Return the (X, Y) coordinate for the center point of the cell that contains the specified text.  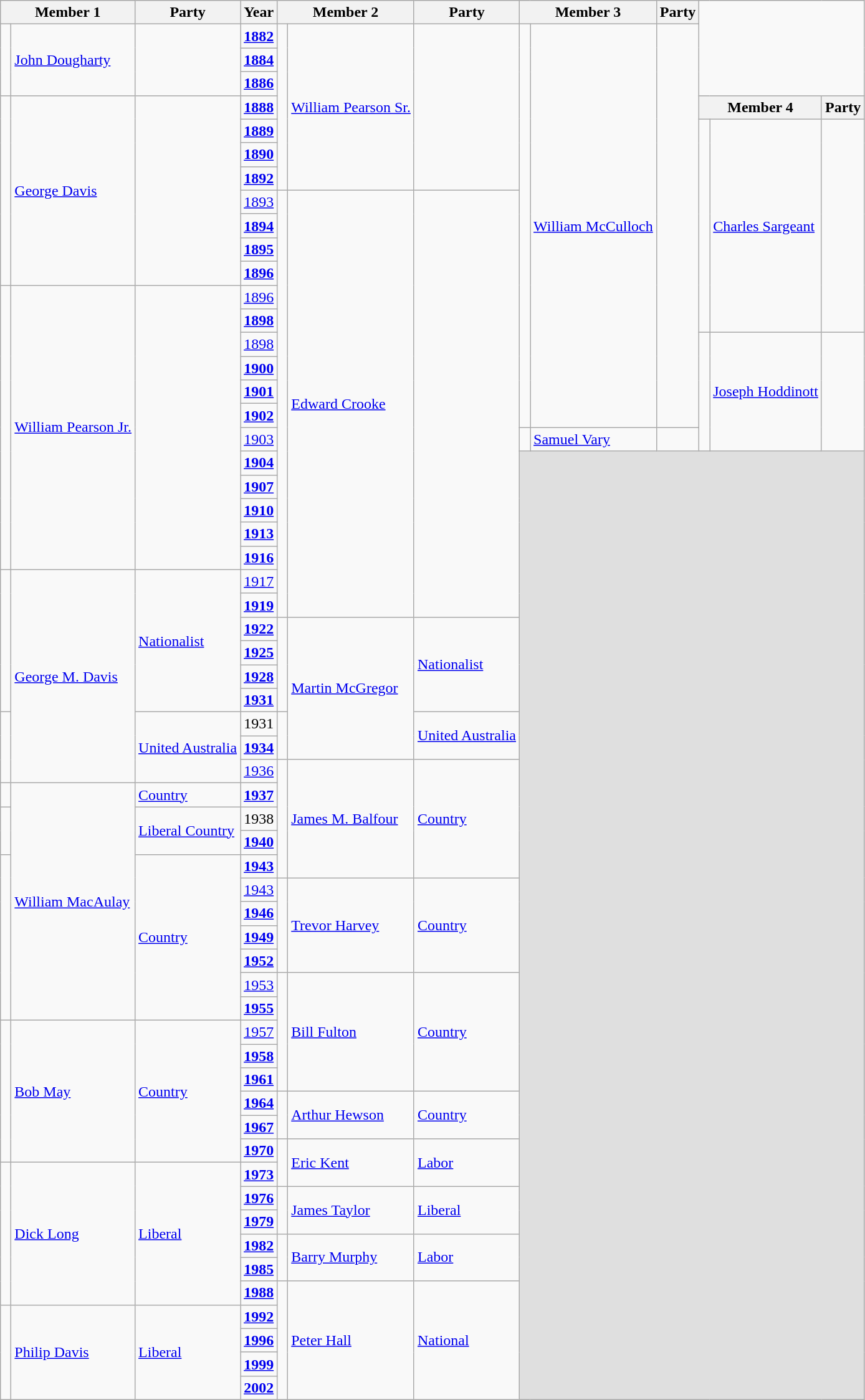
1976 (259, 1198)
1889 (259, 131)
1957 (259, 1032)
Member 3 (588, 12)
1903 (259, 439)
Peter Hall (351, 1340)
1888 (259, 107)
1961 (259, 1080)
Eric Kent (351, 1163)
1955 (259, 1008)
John Dougharty (74, 60)
Edward Crooke (351, 404)
1949 (259, 937)
James Taylor (351, 1210)
1936 (259, 771)
1882 (259, 36)
1940 (259, 842)
Arthur Hewson (351, 1115)
1910 (259, 510)
1928 (259, 676)
1895 (259, 249)
1999 (259, 1364)
1979 (259, 1222)
Liberal Country (188, 831)
1967 (259, 1127)
James M. Balfour (351, 819)
1934 (259, 748)
1996 (259, 1340)
William McCulloch (593, 226)
Dick Long (74, 1234)
Bob May (74, 1091)
George Davis (74, 190)
1964 (259, 1103)
1985 (259, 1269)
1913 (259, 534)
1937 (259, 795)
2002 (259, 1388)
1917 (259, 581)
1970 (259, 1151)
1938 (259, 819)
1925 (259, 652)
1988 (259, 1293)
National (466, 1340)
1953 (259, 984)
1946 (259, 913)
1952 (259, 961)
1901 (259, 392)
Philip Davis (74, 1352)
Bill Fulton (351, 1032)
Samuel Vary (593, 439)
1982 (259, 1245)
1892 (259, 178)
1992 (259, 1317)
1904 (259, 463)
1893 (259, 202)
William Pearson Sr. (351, 107)
1919 (259, 605)
George M. Davis (74, 677)
1884 (259, 60)
1916 (259, 558)
1900 (259, 368)
1907 (259, 487)
William MacAulay (74, 902)
Trevor Harvey (351, 925)
Martin McGregor (351, 688)
Joseph Hoddinott (766, 392)
1902 (259, 416)
1886 (259, 83)
Year (259, 12)
Member 2 (346, 12)
1922 (259, 629)
1894 (259, 226)
Member 1 (68, 12)
William Pearson Jr. (74, 427)
1973 (259, 1174)
Charles Sargeant (766, 226)
1890 (259, 155)
Member 4 (760, 107)
Barry Murphy (351, 1257)
1958 (259, 1056)
